From the cell containing the given text, extract its center point as (X, Y) coordinate. 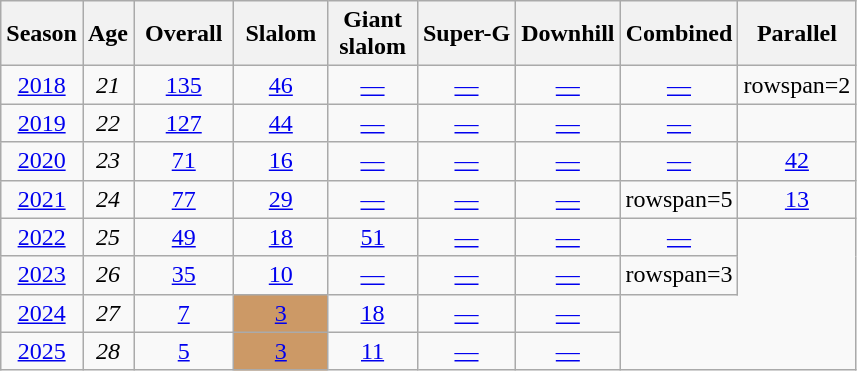
25 (108, 237)
35 (184, 275)
135 (184, 85)
28 (108, 351)
2022 (42, 237)
Overall (184, 34)
22 (108, 123)
2018 (42, 85)
23 (108, 161)
2019 (42, 123)
7 (184, 313)
11 (373, 351)
Combined (679, 34)
Downhill (568, 34)
13 (797, 199)
2023 (42, 275)
71 (184, 161)
77 (184, 199)
2025 (42, 351)
127 (184, 123)
Season (42, 34)
Super-G (466, 34)
29 (281, 199)
51 (373, 237)
49 (184, 237)
2021 (42, 199)
27 (108, 313)
21 (108, 85)
Age (108, 34)
16 (281, 161)
rowspan=3 (679, 275)
2024 (42, 313)
2020 (42, 161)
rowspan=2 (797, 85)
Slalom (281, 34)
10 (281, 275)
42 (797, 161)
Parallel (797, 34)
rowspan=5 (679, 199)
46 (281, 85)
26 (108, 275)
Giant slalom (373, 34)
5 (184, 351)
24 (108, 199)
44 (281, 123)
